For the text-containing cell, return its midpoint in [x, y] coordinate format. 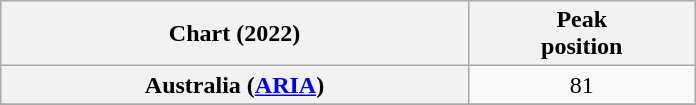
81 [582, 85]
Chart (2022) [235, 34]
Australia (ARIA) [235, 85]
Peakposition [582, 34]
